Return (x, y) of the center of cell containing provided text 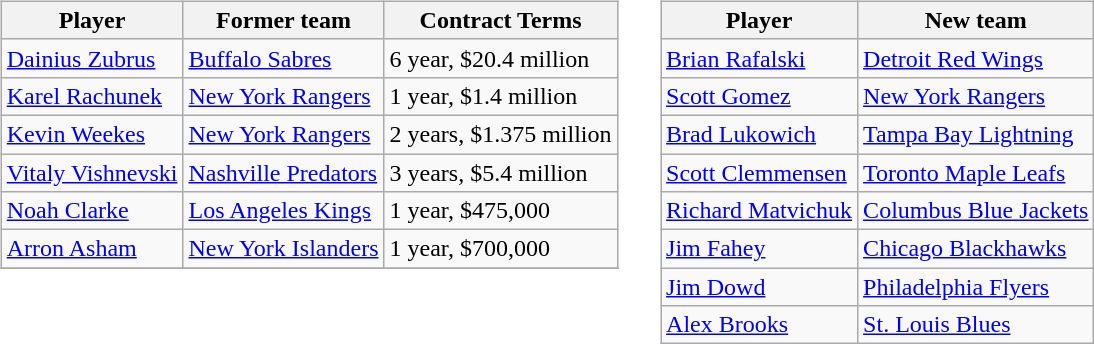
3 years, $5.4 million (500, 173)
Karel Rachunek (92, 96)
Scott Clemmensen (760, 173)
Buffalo Sabres (284, 58)
1 year, $1.4 million (500, 96)
2 years, $1.375 million (500, 134)
Jim Fahey (760, 249)
Dainius Zubrus (92, 58)
Jim Dowd (760, 287)
Kevin Weekes (92, 134)
Former team (284, 20)
Chicago Blackhawks (976, 249)
Vitaly Vishnevski (92, 173)
New York Islanders (284, 249)
Los Angeles Kings (284, 211)
Detroit Red Wings (976, 58)
1 year, $475,000 (500, 211)
1 year, $700,000 (500, 249)
Tampa Bay Lightning (976, 134)
St. Louis Blues (976, 325)
6 year, $20.4 million (500, 58)
Toronto Maple Leafs (976, 173)
Nashville Predators (284, 173)
Contract Terms (500, 20)
Columbus Blue Jackets (976, 211)
Brad Lukowich (760, 134)
Arron Asham (92, 249)
Alex Brooks (760, 325)
Philadelphia Flyers (976, 287)
New team (976, 20)
Brian Rafalski (760, 58)
Scott Gomez (760, 96)
Richard Matvichuk (760, 211)
Noah Clarke (92, 211)
